Pinpoint the cell where the given text exists, returning its [X, Y] midpoint coordinate. 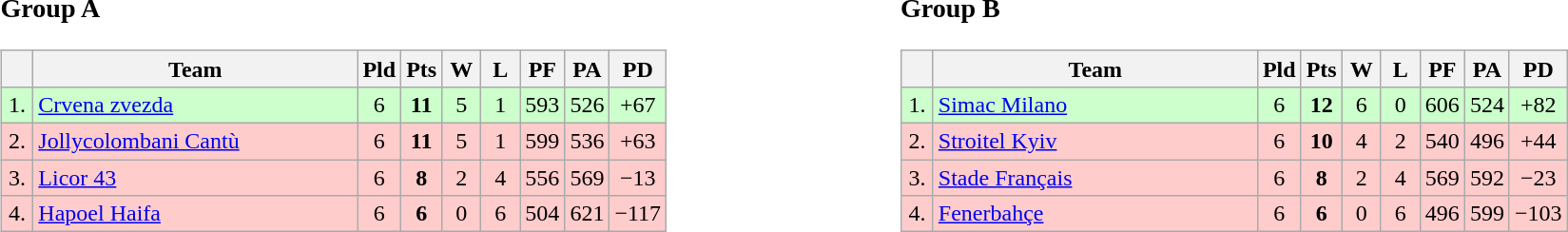
Stade Français [1095, 178]
+67 [638, 105]
12 [1322, 105]
621 [588, 214]
593 [542, 105]
+44 [1539, 142]
+63 [638, 142]
Simac Milano [1095, 105]
556 [542, 178]
−103 [1539, 214]
−13 [638, 178]
Fenerbahçe [1095, 214]
Crvena zvezda [196, 105]
606 [1442, 105]
526 [588, 105]
536 [588, 142]
Hapoel Haifa [196, 214]
524 [1487, 105]
+82 [1539, 105]
504 [542, 214]
Licor 43 [196, 178]
Jollycolombani Cantù [196, 142]
−23 [1539, 178]
540 [1442, 142]
592 [1487, 178]
Stroitel Kyiv [1095, 142]
10 [1322, 142]
−117 [638, 214]
